Provide the (x, y) coordinate of the cell's center where the given text is located.  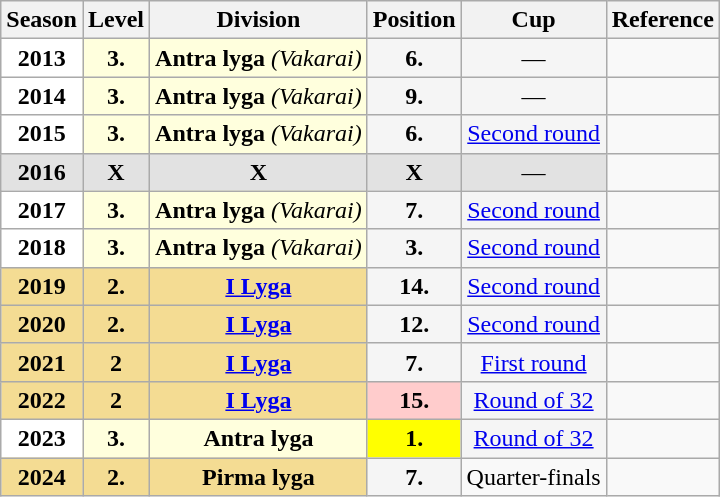
Antra lyga (259, 438)
2023 (42, 438)
2019 (42, 286)
Pirma lyga (259, 477)
9. (414, 96)
2016 (42, 172)
Quarter-finals (534, 477)
12. (414, 324)
2013 (42, 58)
2014 (42, 96)
2017 (42, 210)
Division (259, 20)
15. (414, 400)
2021 (42, 362)
14. (414, 286)
Reference (662, 20)
2024 (42, 477)
2022 (42, 400)
Position (414, 20)
1. (414, 438)
2020 (42, 324)
2018 (42, 248)
First round (534, 362)
Cup (534, 20)
Level (116, 20)
2015 (42, 134)
Season (42, 20)
